Locate the cell with the specified text and output its [X, Y] center coordinate. 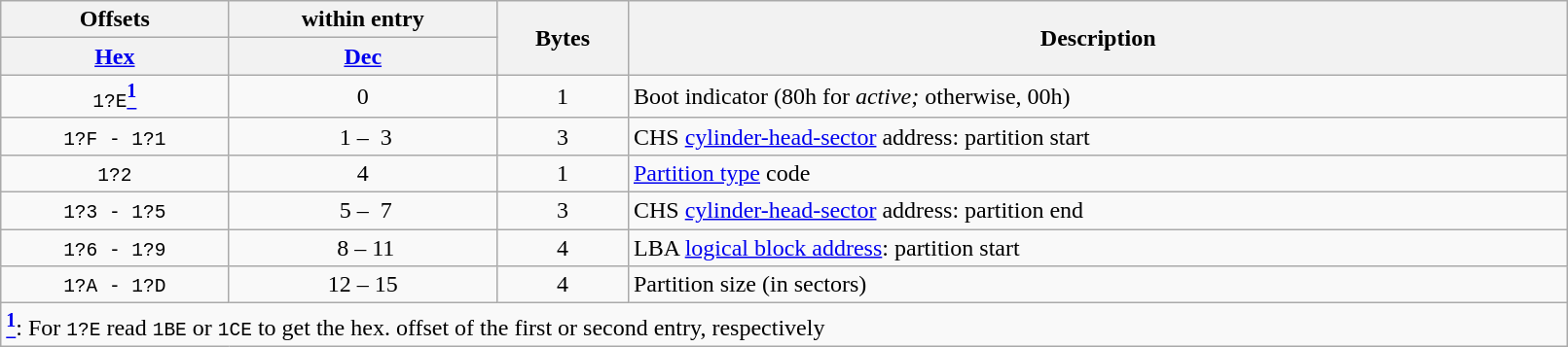
Offsets [115, 19]
Description [1098, 38]
Partition size (in sectors) [1098, 285]
1?6 - 1?9 [115, 248]
Dec [363, 56]
LBA logical block address: partition start [1098, 248]
within entry [363, 19]
1: For 1?E read 1BE or 1CE to get the hex. offset of the first or second entry, respectively [784, 325]
1?3 - 1?5 [115, 211]
1 – 3 [363, 136]
1?F - 1?1 [115, 136]
1?A - 1?D [115, 285]
1?E1 [115, 97]
5 – 7 [363, 211]
8 – 11 [363, 248]
Bytes [563, 38]
Boot indicator (80h for active; otherwise, 00h) [1098, 97]
0 [363, 97]
Partition type code [1098, 173]
Hex [115, 56]
CHS cylinder-head-sector address: partition start [1098, 136]
CHS cylinder-head-sector address: partition end [1098, 211]
1?2 [115, 173]
12 – 15 [363, 285]
